Output the [X, Y] coordinate of the center of the cell containing the given text.  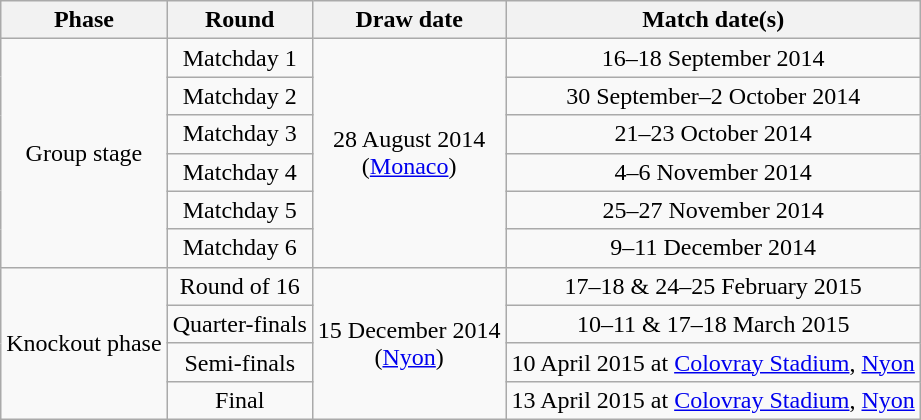
Final [240, 400]
4–6 November 2014 [713, 172]
Draw date [409, 20]
25–27 November 2014 [713, 210]
28 August 2014(Monaco) [409, 153]
30 September–2 October 2014 [713, 96]
9–11 December 2014 [713, 248]
Round [240, 20]
Semi-finals [240, 362]
Group stage [84, 153]
Quarter-finals [240, 324]
Round of 16 [240, 286]
16–18 September 2014 [713, 58]
Matchday 2 [240, 96]
10 April 2015 at Colovray Stadium, Nyon [713, 362]
Matchday 1 [240, 58]
Knockout phase [84, 343]
13 April 2015 at Colovray Stadium, Nyon [713, 400]
17–18 & 24–25 February 2015 [713, 286]
10–11 & 17–18 March 2015 [713, 324]
Matchday 3 [240, 134]
Matchday 6 [240, 248]
Phase [84, 20]
Matchday 5 [240, 210]
Match date(s) [713, 20]
15 December 2014(Nyon) [409, 343]
21–23 October 2014 [713, 134]
Matchday 4 [240, 172]
